Return the (X, Y) coordinate for the center point of the cell that contains the specified text.  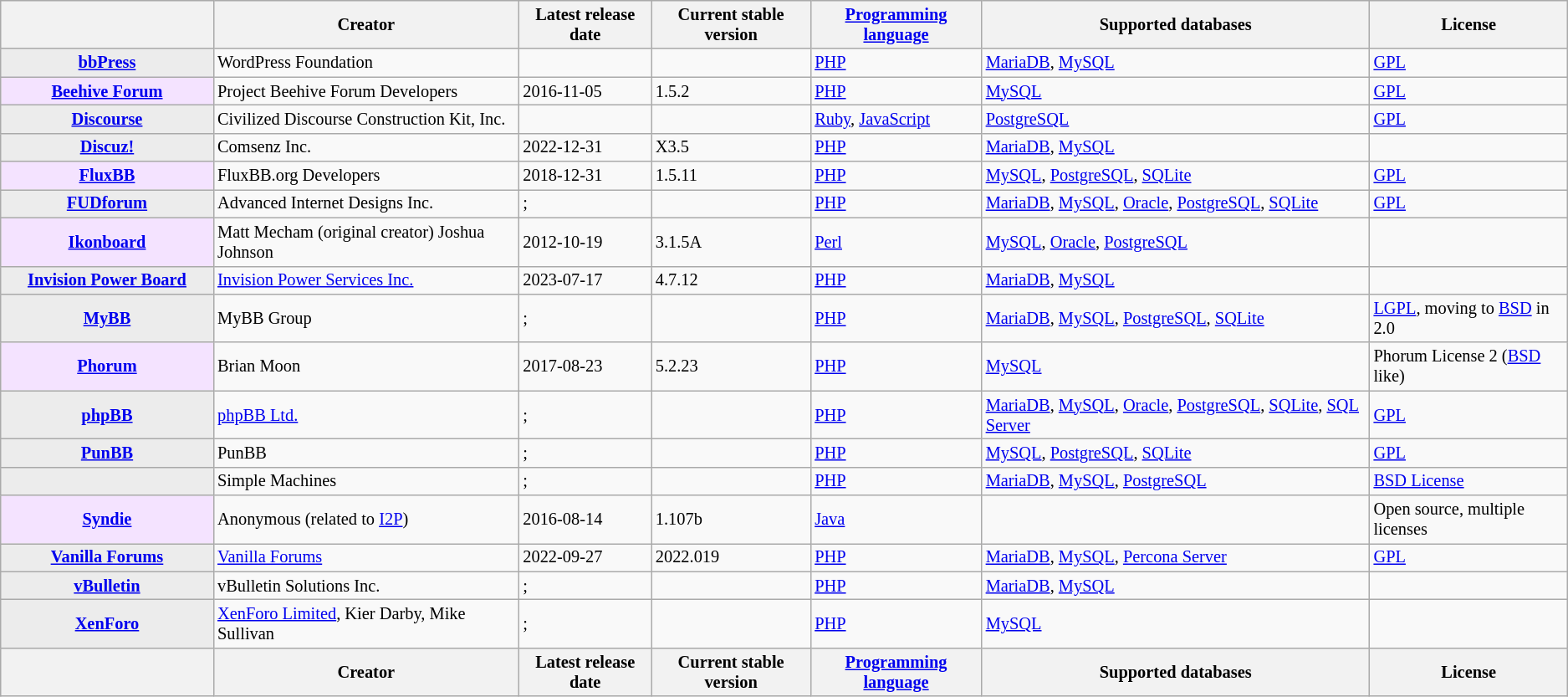
Comsenz Inc. (366, 147)
MariaDB, MySQL, PostgreSQL (1176, 481)
Simple Machines (366, 481)
XenForo (107, 623)
Invision Power Services Inc. (366, 280)
WordPress Foundation (366, 63)
PostgreSQL (1176, 119)
phpBB Ltd. (366, 415)
MariaDB, MySQL, Oracle, PostgreSQL, SQLite (1176, 203)
MariaDB, MySQL, Percona Server (1176, 557)
3.1.5A (731, 242)
5.2.23 (731, 366)
MyBB (107, 318)
Open source, multiple licenses (1468, 520)
2018-12-31 (585, 176)
Discourse (107, 119)
Civilized Discourse Construction Kit, Inc. (366, 119)
2022.019 (731, 557)
LGPL, moving to BSD in 2.0 (1468, 318)
Advanced Internet Designs Inc. (366, 203)
1.5.2 (731, 91)
Java (896, 520)
vBulletin (107, 586)
MySQL, Oracle, PostgreSQL (1176, 242)
vBulletin Solutions Inc. (366, 586)
X3.5 (731, 147)
2022-09-27 (585, 557)
2016-11-05 (585, 91)
Beehive Forum (107, 91)
BSD License (1468, 481)
XenForo Limited, Kier Darby, Mike Sullivan (366, 623)
Project Beehive Forum Developers (366, 91)
Phorum License 2 (BSD like) (1468, 366)
2022-12-31 (585, 147)
FUDforum (107, 203)
2016-08-14 (585, 520)
bbPress (107, 63)
Invision Power Board (107, 280)
Ruby, JavaScript (896, 119)
Perl (896, 242)
Anonymous (related to I2P) (366, 520)
Syndie (107, 520)
2012-10-19 (585, 242)
2023-07-17 (585, 280)
2017-08-23 (585, 366)
MyBB Group (366, 318)
Ikonboard (107, 242)
Phorum (107, 366)
1.107b (731, 520)
Matt Mecham (original creator) Joshua Johnson (366, 242)
Brian Moon (366, 366)
4.7.12 (731, 280)
1.5.11 (731, 176)
FluxBB.org Developers (366, 176)
Discuz! (107, 147)
MariaDB, MySQL, Oracle, PostgreSQL, SQLite, SQL Server (1176, 415)
MariaDB, MySQL, PostgreSQL, SQLite (1176, 318)
phpBB (107, 415)
FluxBB (107, 176)
